Pinpoint the cell where the given text exists, returning its (x, y) midpoint coordinate. 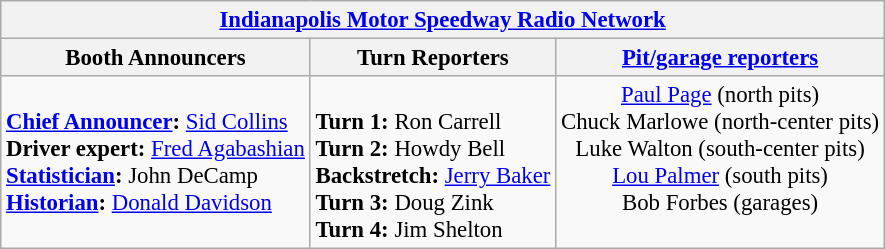
Chief Announcer: Sid Collins Driver expert: Fred Agabashian Statistician: John DeCamp Historian: Donald Davidson (156, 162)
Booth Announcers (156, 58)
Paul Page (north pits)Chuck Marlowe (north-center pits)Luke Walton (south-center pits)Lou Palmer (south pits)Bob Forbes (garages) (720, 162)
Indianapolis Motor Speedway Radio Network (443, 20)
Turn Reporters (433, 58)
Turn 1: Ron Carrell Turn 2: Howdy Bell Backstretch: Jerry Baker Turn 3: Doug Zink Turn 4: Jim Shelton (433, 162)
Pit/garage reporters (720, 58)
